From the cell containing the given text, extract its center point as [x, y] coordinate. 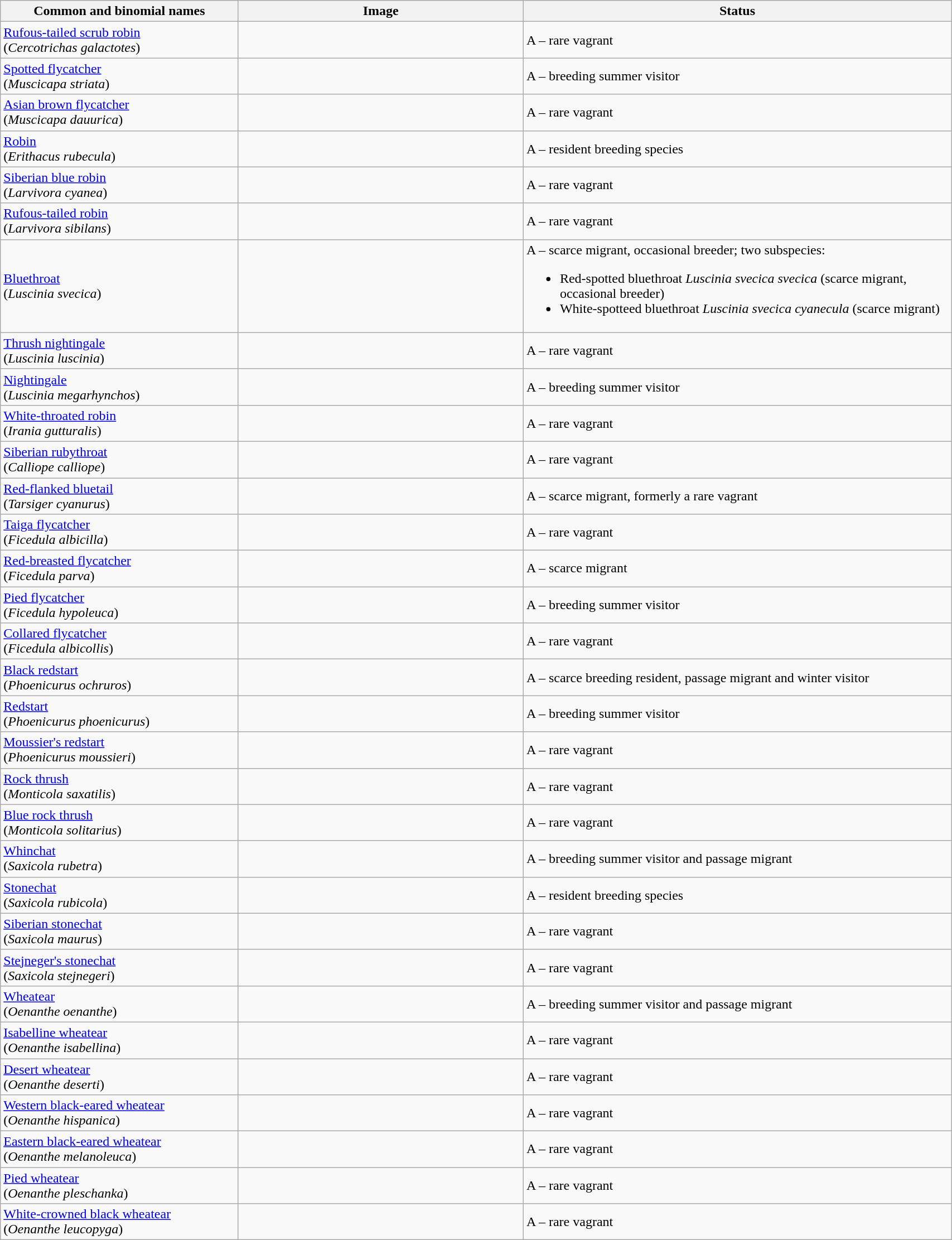
Nightingale(Luscinia megarhynchos) [119, 387]
Isabelline wheatear(Oenanthe isabellina) [119, 1040]
Siberian blue robin(Larvivora cyanea) [119, 185]
Pied wheatear(Oenanthe pleschanka) [119, 1186]
Bluethroat(Luscinia svecica) [119, 286]
Desert wheatear(Oenanthe deserti) [119, 1077]
Rock thrush(Monticola saxatilis) [119, 787]
Asian brown flycatcher(Muscicapa dauurica) [119, 113]
Red-breasted flycatcher(Ficedula parva) [119, 569]
Pied flycatcher(Ficedula hypoleuca) [119, 605]
Whinchat(Saxicola rubetra) [119, 859]
Robin(Erithacus rubecula) [119, 148]
Image [380, 11]
Stonechat(Saxicola rubicola) [119, 895]
Status [737, 11]
Black redstart(Phoenicurus ochruros) [119, 677]
Eastern black-eared wheatear(Oenanthe melanoleuca) [119, 1149]
Red-flanked bluetail(Tarsiger cyanurus) [119, 495]
White-crowned black wheatear(Oenanthe leucopyga) [119, 1222]
Thrush nightingale(Luscinia luscinia) [119, 350]
Common and binomial names [119, 11]
Blue rock thrush(Monticola solitarius) [119, 822]
Taiga flycatcher(Ficedula albicilla) [119, 532]
Rufous-tailed scrub robin(Cercotrichas galactotes) [119, 40]
Moussier's redstart(Phoenicurus moussieri) [119, 750]
Spotted flycatcher(Muscicapa striata) [119, 76]
A – scarce breeding resident, passage migrant and winter visitor [737, 677]
Siberian rubythroat(Calliope calliope) [119, 460]
Collared flycatcher(Ficedula albicollis) [119, 641]
Rufous-tailed robin(Larvivora sibilans) [119, 221]
Western black-eared wheatear(Oenanthe hispanica) [119, 1113]
A – scarce migrant [737, 569]
Wheatear(Oenanthe oenanthe) [119, 1004]
A – scarce migrant, formerly a rare vagrant [737, 495]
White-throated robin(Irania gutturalis) [119, 423]
Stejneger's stonechat(Saxicola stejnegeri) [119, 967]
Siberian stonechat(Saxicola maurus) [119, 932]
Redstart(Phoenicurus phoenicurus) [119, 714]
